Capture the cell that displays the provided text and extract its (X, Y) central coordinate. 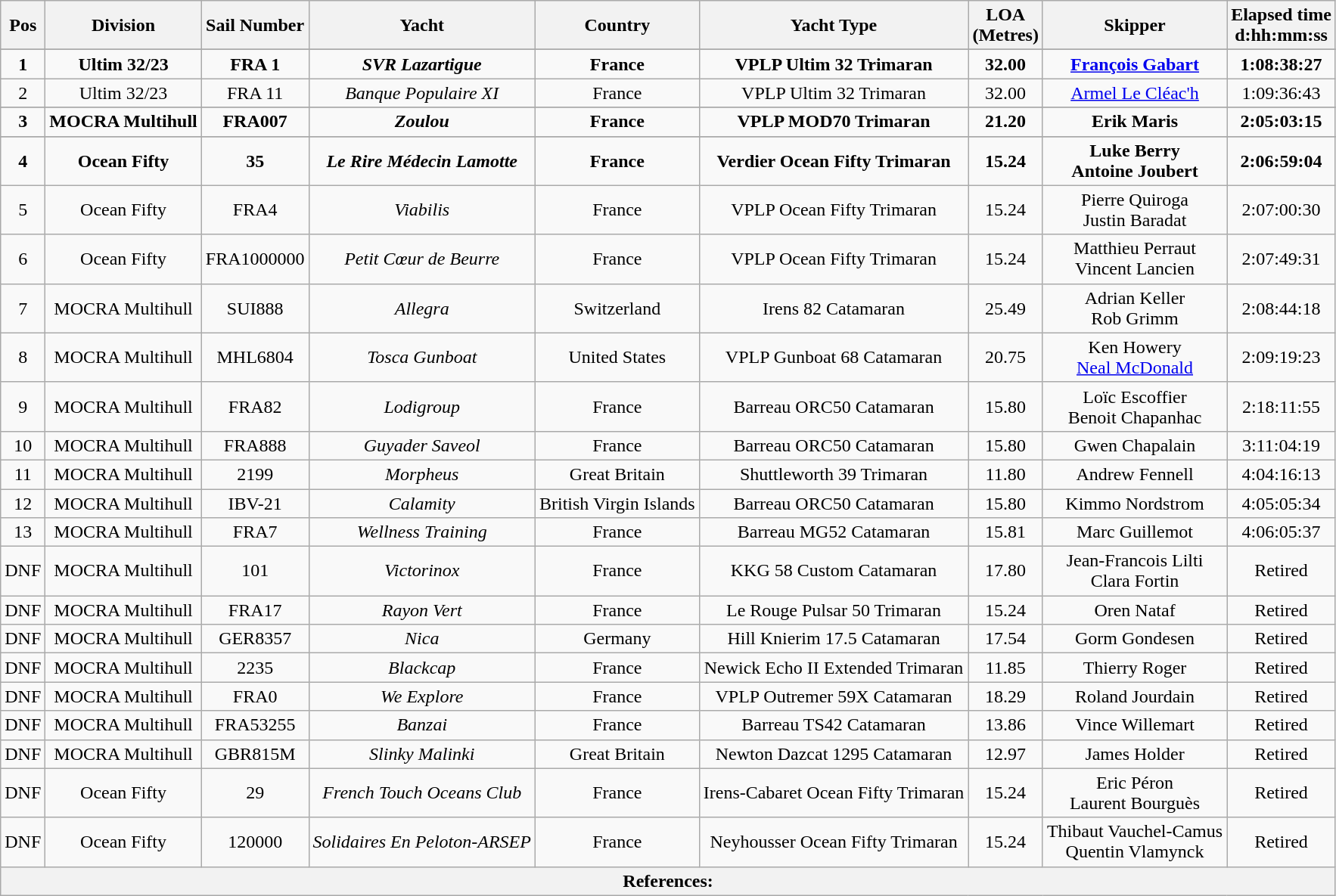
Marc Guillemot (1135, 532)
Banzai (422, 725)
4:05:05:34 (1282, 503)
7 (23, 308)
9 (23, 407)
Newton Dazcat 1295 Catamaran (834, 754)
Irens 82 Catamaran (834, 308)
Andrew Fennell (1135, 474)
We Explore (422, 696)
Armel Le Cléac'h (1135, 93)
Viabilis (422, 210)
6 (23, 259)
GBR815M (255, 754)
2 (23, 93)
FRA0 (255, 696)
13.86 (1006, 725)
FRA888 (255, 445)
Nica (422, 639)
Adrian KellerRob Grimm (1135, 308)
Wellness Training (422, 532)
British Virgin Islands (617, 503)
Luke BerryAntoine Joubert (1135, 160)
FRA007 (255, 122)
Jean-Francois LiltiClara Fortin (1135, 572)
Yacht Type (834, 26)
Blackcap (422, 668)
8 (23, 357)
Victorinox (422, 572)
3:11:04:19 (1282, 445)
4:06:05:37 (1282, 532)
1 (23, 64)
10 (23, 445)
FRA53255 (255, 725)
Germany (617, 639)
Irens-Cabaret Ocean Fifty Trimaran (834, 792)
17.80 (1006, 572)
Matthieu PerrautVincent Lancien (1135, 259)
FRA17 (255, 610)
Kimmo Nordstrom (1135, 503)
SVR Lazartigue (422, 64)
Elapsed timed:hh:mm:ss (1282, 26)
18.29 (1006, 696)
120000 (255, 842)
Banque Populaire XI (422, 93)
11.80 (1006, 474)
VPLP MOD70 Trimaran (834, 122)
35 (255, 160)
2:05:03:15 (1282, 122)
FRA 11 (255, 93)
3 (23, 122)
Calamity (422, 503)
Skipper (1135, 26)
SUI888 (255, 308)
FRA4 (255, 210)
2:06:59:04 (1282, 160)
Loïc EscoffierBenoit Chapanhac (1135, 407)
Guyader Saveol (422, 445)
Shuttleworth 39 Trimaran (834, 474)
2:07:49:31 (1282, 259)
5 (23, 210)
4 (23, 160)
15.81 (1006, 532)
Erik Maris (1135, 122)
Barreau TS42 Catamaran (834, 725)
FRA7 (255, 532)
12 (23, 503)
2:18:11:55 (1282, 407)
Pierre QuirogaJustin Baradat (1135, 210)
Thierry Roger (1135, 668)
KKG 58 Custom Catamaran (834, 572)
United States (617, 357)
Newick Echo II Extended Trimaran (834, 668)
Oren Nataf (1135, 610)
References: (669, 881)
11 (23, 474)
Allegra (422, 308)
Country (617, 26)
Eric PéronLaurent Bourguès (1135, 792)
11.85 (1006, 668)
17.54 (1006, 639)
Vince Willemart (1135, 725)
VPLP Outremer 59X Catamaran (834, 696)
Neyhousser Ocean Fifty Trimaran (834, 842)
20.75 (1006, 357)
Barreau MG52 Catamaran (834, 532)
GER8357 (255, 639)
12.97 (1006, 754)
2:09:19:23 (1282, 357)
Verdier Ocean Fifty Trimaran (834, 160)
Le Rouge Pulsar 50 Trimaran (834, 610)
1:09:36:43 (1282, 93)
Solidaires En Peloton-ARSEP (422, 842)
Yacht (422, 26)
Ken HoweryNeal McDonald (1135, 357)
FRA1000000 (255, 259)
Thibaut Vauchel-CamusQuentin Vlamynck (1135, 842)
21.20 (1006, 122)
4:04:16:13 (1282, 474)
13 (23, 532)
25.49 (1006, 308)
Petit Cœur de Beurre (422, 259)
Le Rire Médecin Lamotte (422, 160)
Lodigroup (422, 407)
2235 (255, 668)
Division (123, 26)
1:08:38:27 (1282, 64)
Sail Number (255, 26)
Roland Jourdain (1135, 696)
Rayon Vert (422, 610)
IBV-21 (255, 503)
2:08:44:18 (1282, 308)
French Touch Oceans Club (422, 792)
Pos (23, 26)
James Holder (1135, 754)
FRA 1 (255, 64)
29 (255, 792)
MHL6804 (255, 357)
Gorm Gondesen (1135, 639)
2199 (255, 474)
101 (255, 572)
Hill Knierim 17.5 Catamaran (834, 639)
VPLP Gunboat 68 Catamaran (834, 357)
Gwen Chapalain (1135, 445)
Slinky Malinki (422, 754)
Morpheus (422, 474)
Zoulou (422, 122)
Tosca Gunboat (422, 357)
François Gabart (1135, 64)
Switzerland (617, 308)
FRA82 (255, 407)
2:07:00:30 (1282, 210)
LOA(Metres) (1006, 26)
